From the cell containing the given text, extract its center point as (X, Y) coordinate. 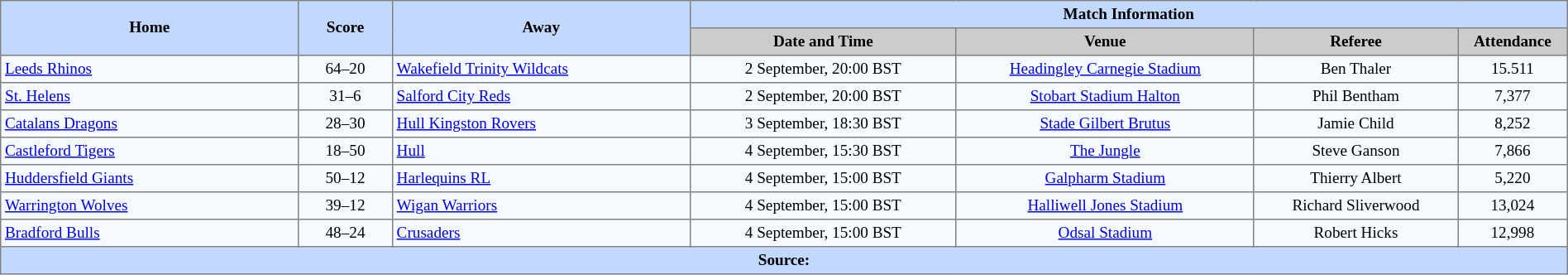
Score (346, 28)
The Jungle (1105, 151)
3 September, 18:30 BST (823, 124)
Stade Gilbert Brutus (1105, 124)
Jamie Child (1355, 124)
5,220 (1513, 179)
Wakefield Trinity Wildcats (541, 70)
31–6 (346, 96)
Hull Kingston Rovers (541, 124)
Date and Time (823, 41)
Crusaders (541, 234)
Salford City Reds (541, 96)
28–30 (346, 124)
Away (541, 28)
Bradford Bulls (150, 234)
Richard Sliverwood (1355, 205)
Headingley Carnegie Stadium (1105, 70)
12,998 (1513, 234)
Steve Ganson (1355, 151)
64–20 (346, 70)
Harlequins RL (541, 179)
Catalans Dragons (150, 124)
15.511 (1513, 70)
Robert Hicks (1355, 234)
Stobart Stadium Halton (1105, 96)
Home (150, 28)
48–24 (346, 234)
Castleford Tigers (150, 151)
Huddersfield Giants (150, 179)
Venue (1105, 41)
Referee (1355, 41)
Hull (541, 151)
Warrington Wolves (150, 205)
Leeds Rhinos (150, 70)
Phil Bentham (1355, 96)
Thierry Albert (1355, 179)
39–12 (346, 205)
Halliwell Jones Stadium (1105, 205)
Galpharm Stadium (1105, 179)
Ben Thaler (1355, 70)
Source: (784, 260)
13,024 (1513, 205)
8,252 (1513, 124)
Match Information (1128, 15)
Attendance (1513, 41)
18–50 (346, 151)
Wigan Warriors (541, 205)
Odsal Stadium (1105, 234)
7,866 (1513, 151)
7,377 (1513, 96)
4 September, 15:30 BST (823, 151)
50–12 (346, 179)
St. Helens (150, 96)
